For the text-containing cell, return its midpoint in [X, Y] coordinate format. 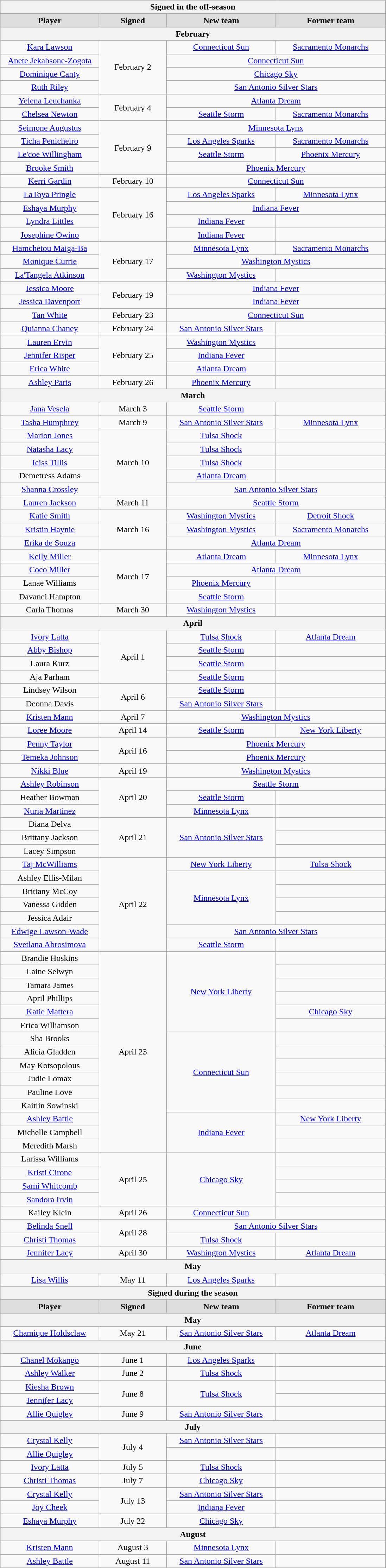
Carla Thomas [50, 610]
Heather Bowman [50, 797]
Temeka Johnson [50, 757]
April 30 [133, 1253]
Jessica Moore [50, 288]
Diana Delva [50, 824]
April 23 [133, 1052]
June 2 [133, 1373]
Aja Parham [50, 677]
April 7 [133, 717]
Ashley Paris [50, 382]
Seimone Augustus [50, 127]
March 30 [133, 610]
Signed during the season [193, 1293]
Erika de Souza [50, 543]
February 25 [133, 355]
Alicia Gladden [50, 1052]
March 17 [133, 576]
April 14 [133, 730]
Ruth Riley [50, 87]
Jessica Davenport [50, 302]
Quianna Chaney [50, 328]
Josephine Owino [50, 235]
Nikki Blue [50, 770]
Ashley Robinson [50, 784]
Laura Kurz [50, 663]
February 9 [133, 147]
February [193, 34]
June [193, 1347]
Kiesha Brown [50, 1387]
July 5 [133, 1467]
April 16 [133, 750]
Marion Jones [50, 436]
Kerri Gardin [50, 181]
Erica White [50, 369]
La'Tangela Atkinson [50, 275]
July [193, 1427]
Demetress Adams [50, 476]
February 24 [133, 328]
Lindsey Wilson [50, 690]
March 11 [133, 503]
Kailey Klein [50, 1213]
Monique Currie [50, 262]
LaToya Pringle [50, 195]
Judie Lomax [50, 1079]
Taj McWilliams [50, 864]
February 23 [133, 315]
Sandora Irvin [50, 1199]
June 1 [133, 1360]
Abby Bishop [50, 650]
Jessica Adair [50, 918]
Jana Vesela [50, 409]
Meredith Marsh [50, 1146]
Svetlana Abrosimova [50, 945]
March 10 [133, 462]
Chelsea Newton [50, 114]
February 19 [133, 295]
May 11 [133, 1280]
Larissa Williams [50, 1159]
Kristin Haynie [50, 529]
Vanessa Gidden [50, 905]
April 26 [133, 1213]
Tan White [50, 315]
Brittany McCoy [50, 891]
Shanna Crossley [50, 489]
April 19 [133, 770]
May Kotsopolous [50, 1065]
April 6 [133, 697]
Iciss Tillis [50, 462]
May 21 [133, 1333]
Dominique Canty [50, 74]
Lauren Ervin [50, 342]
April Phillips [50, 998]
March 16 [133, 529]
Lanae Williams [50, 583]
Brandie Hoskins [50, 958]
Belinda Snell [50, 1226]
Detroit Shock [331, 516]
Tasha Humphrey [50, 422]
August 11 [133, 1561]
Signed in the off-season [193, 7]
August [193, 1534]
April [193, 623]
Chanel Mokango [50, 1360]
Ashley Ellis-Milan [50, 878]
April 28 [133, 1233]
February 26 [133, 382]
Sami Whitcomb [50, 1186]
August 3 [133, 1548]
Yelena Leuchanka [50, 101]
Brooke Smith [50, 168]
April 21 [133, 838]
July 13 [133, 1501]
June 8 [133, 1393]
Jennifer Risper [50, 355]
Edwige Lawson-Wade [50, 931]
Loree Moore [50, 730]
Deonna Davis [50, 704]
Erica Williamson [50, 1025]
February 2 [133, 67]
July 22 [133, 1521]
Sha Brooks [50, 1039]
Kelly Miller [50, 556]
Penny Taylor [50, 744]
Coco Miller [50, 569]
Michelle Campbell [50, 1132]
Laine Selwyn [50, 971]
April 1 [133, 657]
Tamara James [50, 985]
Kara Lawson [50, 47]
Chamique Holdsclaw [50, 1333]
Kristi Cirone [50, 1172]
Katie Mattera [50, 1012]
Kaitlin Sowinski [50, 1106]
Hamchetou Maiga-Ba [50, 248]
Anete Jekabsone-Zogota [50, 61]
Le'coe Willingham [50, 154]
April 25 [133, 1179]
February 17 [133, 262]
February 16 [133, 215]
July 4 [133, 1447]
February 4 [133, 107]
Brittany Jackson [50, 838]
Lyndra Littles [50, 221]
April 20 [133, 797]
July 7 [133, 1481]
Ashley Walker [50, 1373]
April 22 [133, 905]
February 10 [133, 181]
March 9 [133, 422]
Katie Smith [50, 516]
Pauline Love [50, 1092]
Lisa Willis [50, 1280]
Lauren Jackson [50, 503]
Nuria Martinez [50, 811]
March 3 [133, 409]
Davanei Hampton [50, 597]
Natasha Lacy [50, 449]
Joy Cheek [50, 1507]
March [193, 396]
Ticha Penicheiro [50, 141]
Lacey Simpson [50, 851]
June 9 [133, 1413]
